Identify which cell holds the provided text, then report its (x, y) central coordinate. 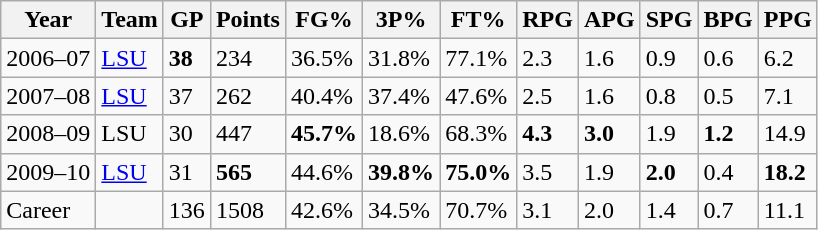
SPG (669, 20)
Points (248, 20)
11.1 (788, 210)
2.5 (548, 96)
136 (186, 210)
38 (186, 58)
42.6% (324, 210)
GP (186, 20)
447 (248, 134)
34.5% (402, 210)
31 (186, 172)
0.9 (669, 58)
31.8% (402, 58)
FG% (324, 20)
2008–09 (48, 134)
FT% (478, 20)
37.4% (402, 96)
7.1 (788, 96)
0.4 (728, 172)
2009–10 (48, 172)
3P% (402, 20)
44.6% (324, 172)
39.8% (402, 172)
47.6% (478, 96)
37 (186, 96)
234 (248, 58)
40.4% (324, 96)
RPG (548, 20)
18.2 (788, 172)
Team (130, 20)
0.5 (728, 96)
75.0% (478, 172)
262 (248, 96)
2006–07 (48, 58)
68.3% (478, 134)
3.0 (609, 134)
3.5 (548, 172)
565 (248, 172)
1.2 (728, 134)
0.7 (728, 210)
14.9 (788, 134)
2.3 (548, 58)
45.7% (324, 134)
70.7% (478, 210)
Career (48, 210)
2007–08 (48, 96)
36.5% (324, 58)
PPG (788, 20)
18.6% (402, 134)
4.3 (548, 134)
30 (186, 134)
1.4 (669, 210)
0.6 (728, 58)
Year (48, 20)
3.1 (548, 210)
APG (609, 20)
1508 (248, 210)
BPG (728, 20)
77.1% (478, 58)
6.2 (788, 58)
0.8 (669, 96)
